From the cell containing the given text, extract its center point as (X, Y) coordinate. 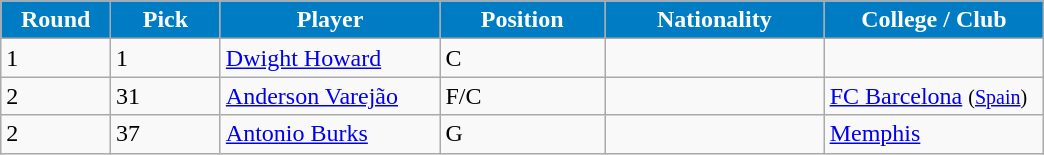
37 (166, 134)
Antonio Burks (330, 134)
G (522, 134)
College / Club (934, 20)
Nationality (715, 20)
FC Barcelona (Spain) (934, 96)
Position (522, 20)
Dwight Howard (330, 58)
Memphis (934, 134)
Player (330, 20)
31 (166, 96)
Round (56, 20)
C (522, 58)
Anderson Varejão (330, 96)
Pick (166, 20)
F/C (522, 96)
